Return the [x, y] coordinate for the center point of the cell that contains the specified text.  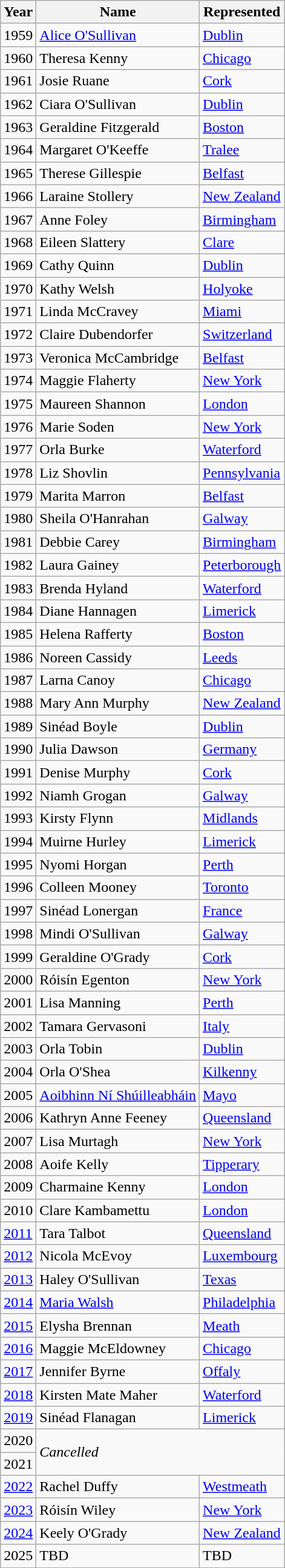
Anne Foley [118, 219]
Ciara O'Sullivan [118, 104]
Veronica McCambridge [118, 358]
2000 [18, 980]
Cathy Quinn [118, 265]
Aoife Kelly [118, 1164]
1965 [18, 173]
1979 [18, 496]
Marie Soden [118, 427]
2022 [18, 1487]
1997 [18, 911]
Tamara Gervasoni [118, 1026]
Diane Hannagen [118, 611]
Kilkenny [242, 1072]
Orla Burke [118, 450]
2024 [18, 1533]
Year [18, 12]
2003 [18, 1049]
1960 [18, 58]
Jennifer Byrne [118, 1371]
1995 [18, 865]
Name [118, 12]
2016 [18, 1348]
Texas [242, 1279]
1969 [18, 265]
Clare Kambamettu [118, 1210]
France [242, 911]
Larna Canoy [118, 680]
Mayo [242, 1095]
Sinéad Lonergan [118, 911]
Clare [242, 242]
Kirsty Flynn [118, 819]
1984 [18, 611]
1989 [18, 726]
Tara Talbot [118, 1233]
Linda McCravey [118, 312]
Marita Marron [118, 496]
2013 [18, 1279]
2012 [18, 1256]
1963 [18, 127]
Claire Dubendorfer [118, 335]
Nyomi Horgan [118, 865]
1982 [18, 565]
Brenda Hyland [118, 588]
Julia Dawson [118, 749]
2025 [18, 1556]
1959 [18, 35]
Elysha Brennan [118, 1325]
2011 [18, 1233]
Sheila O'Hanrahan [118, 519]
1962 [18, 104]
Noreen Cassidy [118, 657]
Charmaine Kenny [118, 1187]
1966 [18, 196]
Westmeath [242, 1487]
Aoibhinn Ní Shúilleabháin [118, 1095]
2020 [18, 1441]
Holyoke [242, 289]
Leeds [242, 657]
2014 [18, 1302]
Italy [242, 1026]
1975 [18, 404]
1964 [18, 150]
1994 [18, 842]
Philadelphia [242, 1302]
2001 [18, 1003]
Róisín Wiley [118, 1510]
Lisa Manning [118, 1003]
Sinéad Boyle [118, 726]
Muirne Hurley [118, 842]
2023 [18, 1510]
Helena Rafferty [118, 634]
1981 [18, 542]
2006 [18, 1118]
1998 [18, 934]
Maggie Flaherty [118, 381]
Alice O'Sullivan [118, 35]
1985 [18, 634]
1990 [18, 749]
1971 [18, 312]
Meath [242, 1325]
Margaret O'Keeffe [118, 150]
1996 [18, 888]
1988 [18, 703]
Haley O'Sullivan [118, 1279]
Orla Tobin [118, 1049]
1983 [18, 588]
Sinéad Flanagan [118, 1418]
1977 [18, 450]
Midlands [242, 819]
Laura Gainey [118, 565]
Maria Walsh [118, 1302]
Cancelled [160, 1452]
Kathryn Anne Feeney [118, 1118]
2018 [18, 1394]
Geraldine Fitzgerald [118, 127]
2008 [18, 1164]
Lisa Murtagh [118, 1141]
1974 [18, 381]
2010 [18, 1210]
Keely O'Grady [118, 1533]
1968 [18, 242]
2015 [18, 1325]
1973 [18, 358]
Peterborough [242, 565]
1978 [18, 473]
1987 [18, 680]
1992 [18, 796]
Róisín Egenton [118, 980]
Theresa Kenny [118, 58]
Colleen Mooney [118, 888]
Kathy Welsh [118, 289]
1980 [18, 519]
Denise Murphy [118, 772]
Mary Ann Murphy [118, 703]
1986 [18, 657]
1991 [18, 772]
Liz Shovlin [118, 473]
Tralee [242, 150]
1967 [18, 219]
Luxembourg [242, 1256]
Rachel Duffy [118, 1487]
Therese Gillespie [118, 173]
1970 [18, 289]
1993 [18, 819]
Mindi O'Sullivan [118, 934]
Maureen Shannon [118, 404]
Represented [242, 12]
Offaly [242, 1371]
1976 [18, 427]
2021 [18, 1464]
1972 [18, 335]
Niamh Grogan [118, 796]
Eileen Slattery [118, 242]
2017 [18, 1371]
1961 [18, 81]
Geraldine O'Grady [118, 957]
Toronto [242, 888]
2007 [18, 1141]
Nicola McEvoy [118, 1256]
1999 [18, 957]
Miami [242, 312]
2019 [18, 1418]
Maggie McEldowney [118, 1348]
Pennsylvania [242, 473]
Kirsten Mate Maher [118, 1394]
2004 [18, 1072]
Laraine Stollery [118, 196]
2005 [18, 1095]
Tipperary [242, 1164]
2009 [18, 1187]
Orla O'Shea [118, 1072]
Switzerland [242, 335]
Germany [242, 749]
Debbie Carey [118, 542]
2002 [18, 1026]
Josie Ruane [118, 81]
